Return [x, y] of the center of cell containing provided text 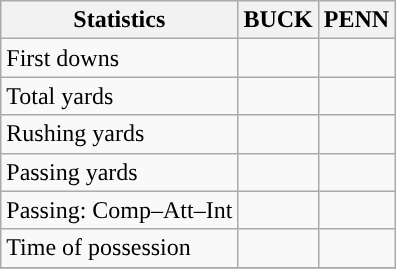
BUCK [278, 20]
Rushing yards [120, 134]
Statistics [120, 20]
First downs [120, 58]
Total yards [120, 96]
Passing: Comp–Att–Int [120, 210]
PENN [356, 20]
Passing yards [120, 172]
Time of possession [120, 248]
